Pinpoint the cell where the given text exists, returning its (X, Y) midpoint coordinate. 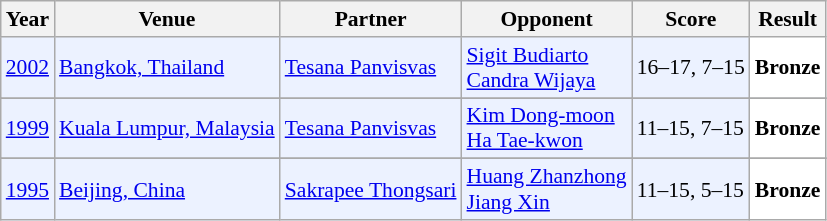
11–15, 7–15 (691, 128)
Sigit Budiarto Candra Wijaya (547, 68)
Score (691, 19)
Opponent (547, 19)
Bangkok, Thailand (167, 68)
16–17, 7–15 (691, 68)
Year (28, 19)
Result (788, 19)
Venue (167, 19)
Kuala Lumpur, Malaysia (167, 128)
1995 (28, 190)
2002 (28, 68)
11–15, 5–15 (691, 190)
Kim Dong-moon Ha Tae-kwon (547, 128)
Huang Zhanzhong Jiang Xin (547, 190)
Sakrapee Thongsari (371, 190)
1999 (28, 128)
Partner (371, 19)
Beijing, China (167, 190)
